Find where the given text appears and provide that cell's center as (X, Y) coordinate. 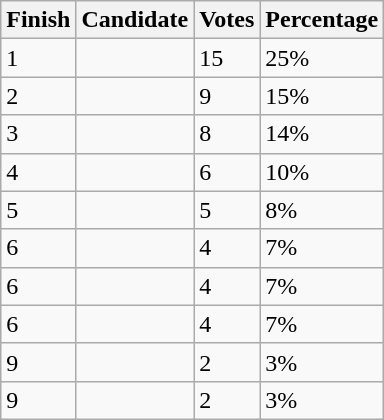
3 (38, 134)
1 (38, 58)
Finish (38, 20)
10% (322, 172)
14% (322, 134)
Percentage (322, 20)
15% (322, 96)
Candidate (135, 20)
25% (322, 58)
8 (227, 134)
8% (322, 210)
Votes (227, 20)
15 (227, 58)
